Output the [X, Y] coordinate of the center of the cell containing the given text.  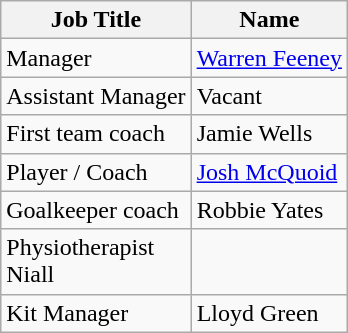
Name [269, 20]
Player / Coach [96, 172]
Robbie Yates [269, 210]
Josh McQuoid [269, 172]
Lloyd Green [269, 313]
First team coach [96, 134]
Manager [96, 58]
Warren Feeney [269, 58]
Jamie Wells [269, 134]
PhysiotherapistNiall [96, 262]
Kit Manager [96, 313]
Vacant [269, 96]
Job Title [96, 20]
Assistant Manager [96, 96]
Goalkeeper coach [96, 210]
